Determine the (X, Y) coordinate at the center of the cell enclosing the given text.  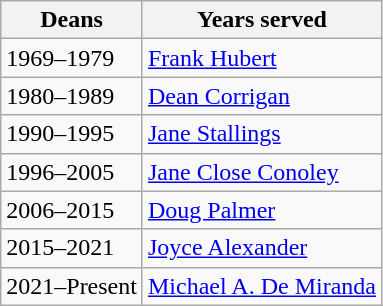
2021–Present (72, 286)
Michael A. De Miranda (262, 286)
1990–1995 (72, 134)
1996–2005 (72, 172)
Deans (72, 20)
2015–2021 (72, 248)
Joyce Alexander (262, 248)
Dean Corrigan (262, 96)
1969–1979 (72, 58)
Jane Close Conoley (262, 172)
Jane Stallings (262, 134)
2006–2015 (72, 210)
Years served (262, 20)
Frank Hubert (262, 58)
1980–1989 (72, 96)
Doug Palmer (262, 210)
